Provide the (X, Y) coordinate of the cell's center where the given text is located.  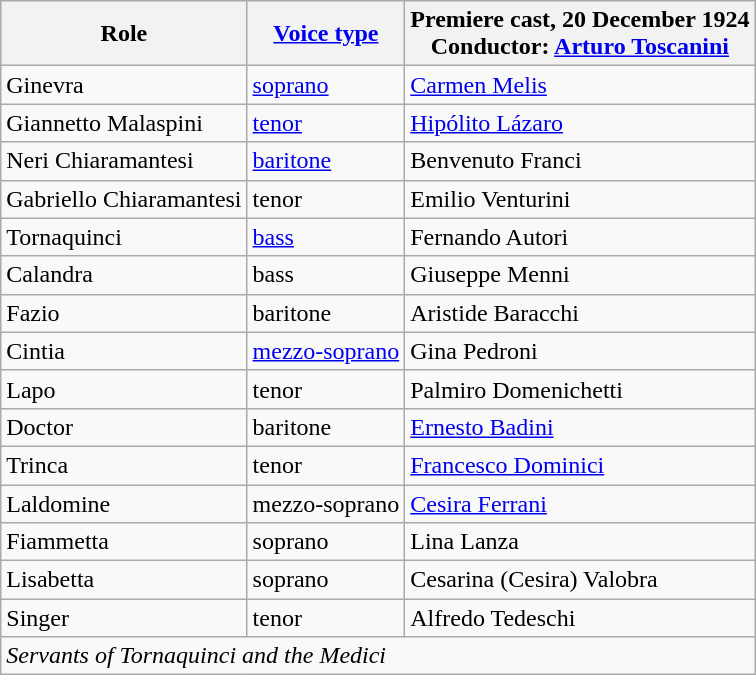
Ginevra (124, 85)
Lapo (124, 389)
Doctor (124, 427)
Aristide Baracchi (580, 313)
Singer (124, 618)
Servants of Tornaquinci and the Medici (378, 656)
Francesco Dominici (580, 465)
Role (124, 34)
Giannetto Malaspini (124, 123)
Gabriello Chiaramantesi (124, 199)
Giuseppe Menni (580, 275)
Tornaquinci (124, 237)
Voice type (326, 34)
Neri Chiaramantesi (124, 161)
Gina Pedroni (580, 351)
Fazio (124, 313)
Cesira Ferrani (580, 503)
Ernesto Badini (580, 427)
Palmiro Domenichetti (580, 389)
Lisabetta (124, 580)
Trinca (124, 465)
Hipólito Lázaro (580, 123)
Laldomine (124, 503)
Carmen Melis (580, 85)
Emilio Venturini (580, 199)
Fernando Autori (580, 237)
Fiammetta (124, 542)
Alfredo Tedeschi (580, 618)
Lina Lanza (580, 542)
Cesarina (Cesira) Valobra (580, 580)
Benvenuto Franci (580, 161)
Calandra (124, 275)
Cintia (124, 351)
Premiere cast, 20 December 1924Conductor: Arturo Toscanini (580, 34)
